Capture the cell that displays the provided text and extract its (x, y) central coordinate. 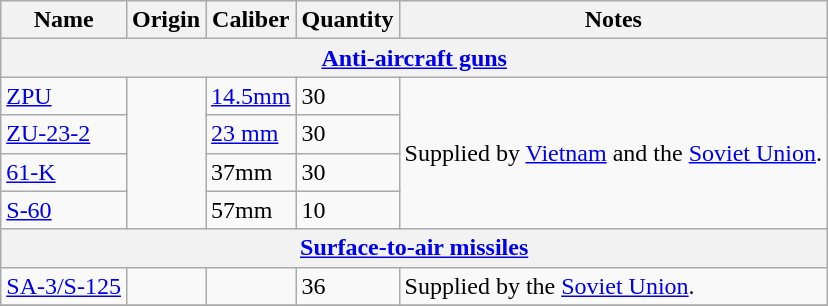
Anti-aircraft guns (414, 58)
Supplied by Vietnam and the Soviet Union. (614, 153)
SA-3/S-125 (64, 286)
ZU-23-2 (64, 134)
37mm (251, 172)
Surface-to-air missiles (414, 248)
Supplied by the Soviet Union. (614, 286)
23 mm (251, 134)
61-K (64, 172)
14.5mm (251, 96)
Notes (614, 20)
57mm (251, 210)
ZPU (64, 96)
36 (348, 286)
Quantity (348, 20)
Name (64, 20)
Origin (166, 20)
10 (348, 210)
Caliber (251, 20)
S-60 (64, 210)
